Return the (X, Y) coordinate for the center point of the cell that contains the specified text.  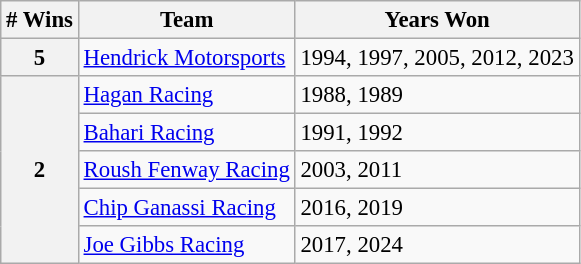
2017, 2024 (437, 245)
2003, 2011 (437, 170)
1988, 1989 (437, 95)
1991, 1992 (437, 133)
Team (186, 20)
Roush Fenway Racing (186, 170)
2 (40, 170)
Chip Ganassi Racing (186, 208)
Years Won (437, 20)
Hendrick Motorsports (186, 58)
Bahari Racing (186, 133)
2016, 2019 (437, 208)
Hagan Racing (186, 95)
Joe Gibbs Racing (186, 245)
1994, 1997, 2005, 2012, 2023 (437, 58)
# Wins (40, 20)
5 (40, 58)
